Output the (x, y) coordinate of the center of the cell containing the given text.  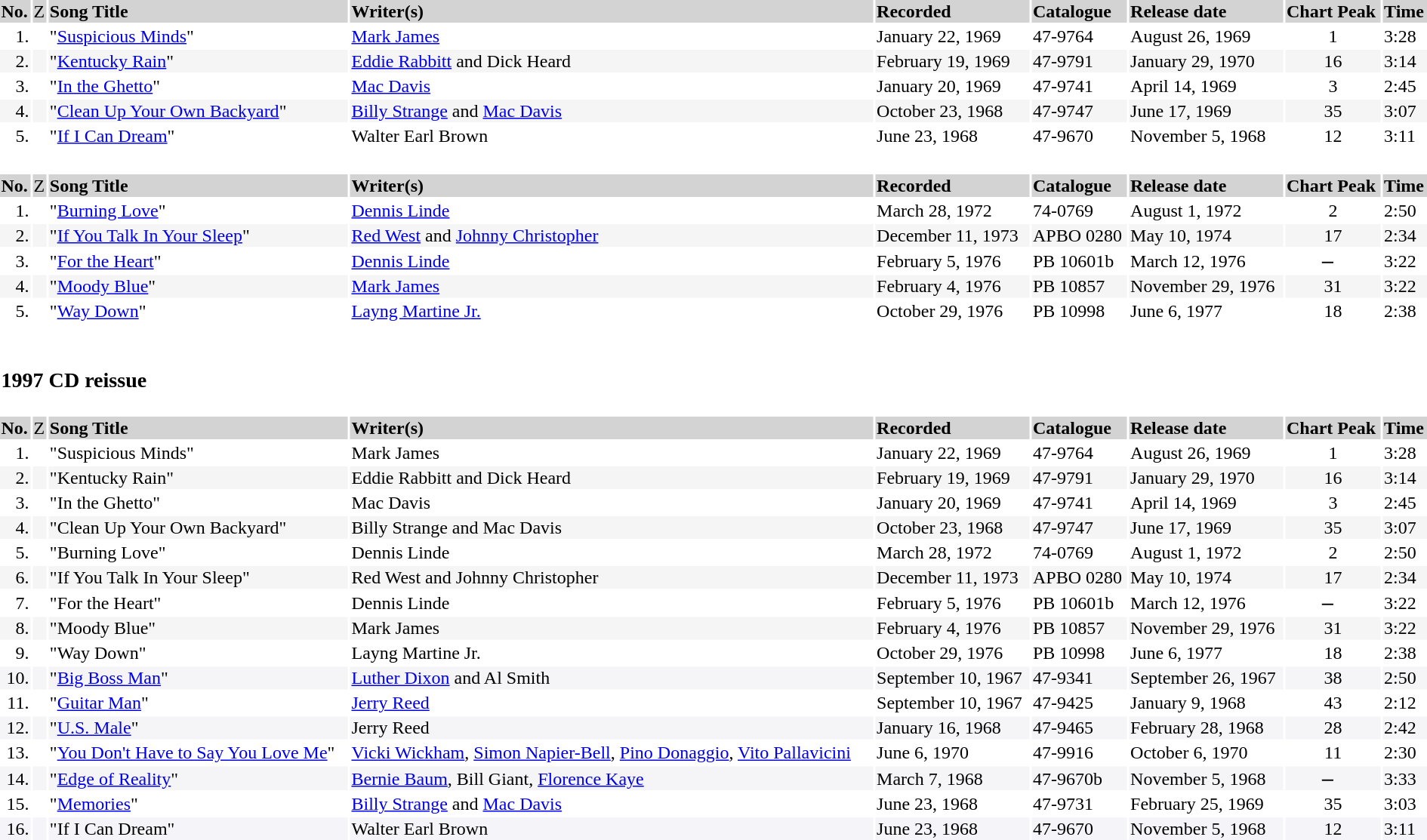
September 26, 1967 (1207, 678)
12. (15, 728)
"If I Can Dream" (198, 136)
March 7, 1968 (953, 779)
3:33 (1405, 779)
47-9341 (1079, 678)
Luther Dixon and Al Smith (612, 678)
January 16, 1968 (953, 728)
3:11 (1405, 136)
"U.S. Male" (198, 728)
11. (15, 703)
15. (15, 805)
"Memories" (198, 805)
October 6, 1970 (1207, 753)
47-9670 (1079, 136)
June 6, 1970 (953, 753)
February 28, 1968 (1207, 728)
7. (15, 604)
Walter Earl Brown (612, 136)
2:30 (1405, 753)
43 (1333, 703)
10. (15, 678)
47-9465 (1079, 728)
28 (1333, 728)
9. (15, 654)
January 9, 1968 (1207, 703)
"Big Boss Man" (198, 678)
38 (1333, 678)
47-9731 (1079, 805)
2:42 (1405, 728)
14. (15, 779)
1997 CD reissue (713, 370)
6. (15, 578)
13. (15, 753)
February 25, 1969 (1207, 805)
"Edge of Reality" (198, 779)
11 (1333, 753)
Bernie Baum, Bill Giant, Florence Kaye (612, 779)
47-9670b (1079, 779)
Vicki Wickham, Simon Napier-Bell, Pino Donaggio, Vito Pallavicini (612, 753)
2:12 (1405, 703)
"Guitar Man" (198, 703)
3:03 (1405, 805)
8. (15, 629)
47-9916 (1079, 753)
47-9425 (1079, 703)
"You Don't Have to Say You Love Me" (198, 753)
12 (1333, 136)
